Return (x, y) of the center of cell containing provided text 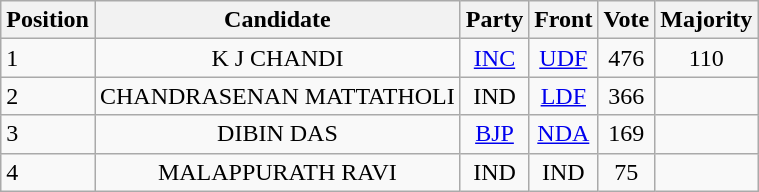
4 (48, 172)
Vote (626, 20)
2 (48, 96)
UDF (564, 58)
Front (564, 20)
NDA (564, 134)
169 (626, 134)
INC (494, 58)
Position (48, 20)
MALAPPURATH RAVI (277, 172)
CHANDRASENAN MATTATHOLI (277, 96)
DIBIN DAS (277, 134)
Candidate (277, 20)
3 (48, 134)
1 (48, 58)
Party (494, 20)
Majority (706, 20)
LDF (564, 96)
BJP (494, 134)
110 (706, 58)
476 (626, 58)
366 (626, 96)
75 (626, 172)
K J CHANDI (277, 58)
